Identify which cell holds the provided text, then report its [x, y] central coordinate. 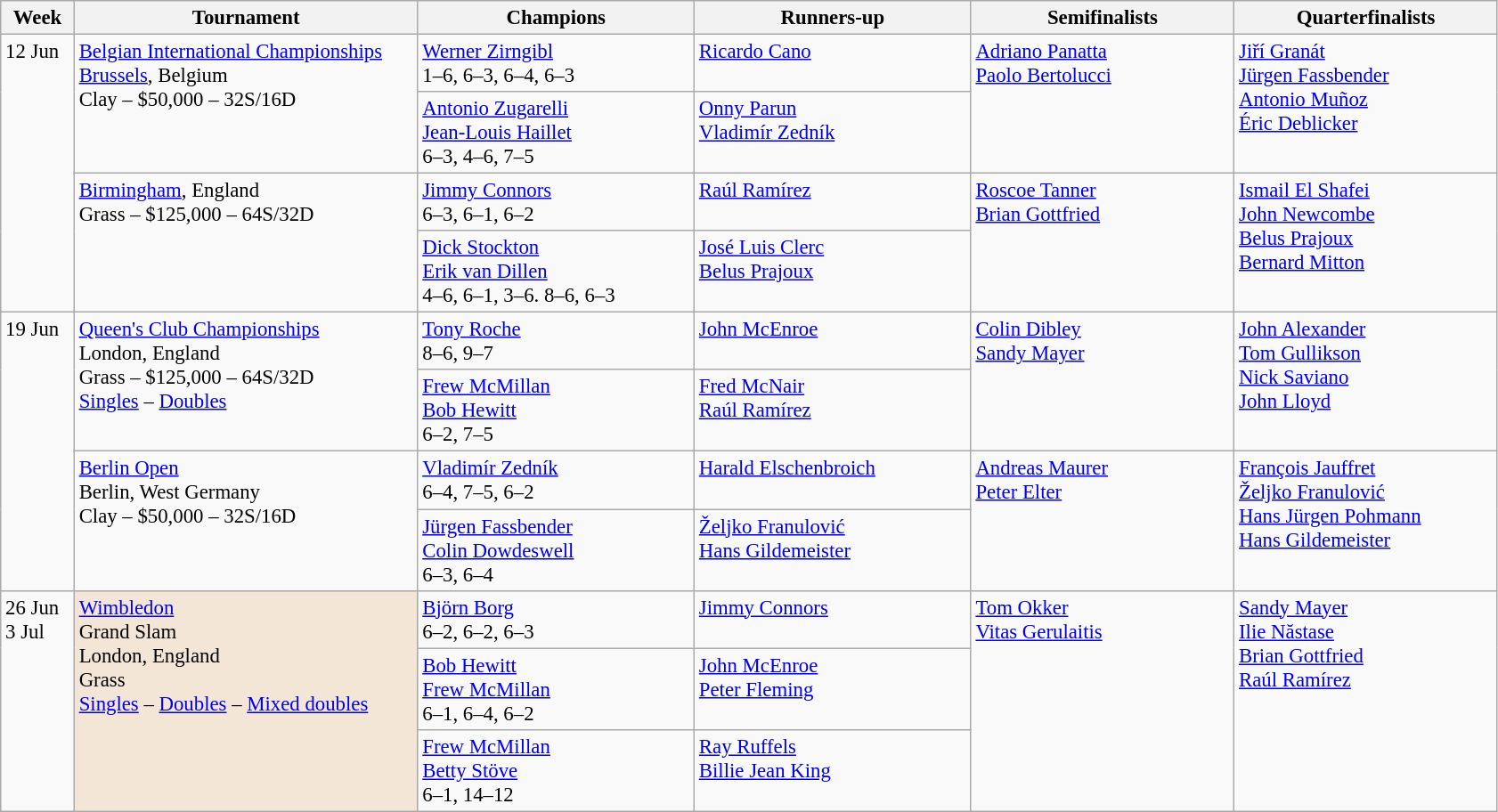
John McEnroe [834, 342]
Queen's Club Championships London, England Grass – $125,000 – 64S/32D Singles – Doubles [246, 382]
12 Jun [37, 174]
Colin Dibley Sandy Mayer [1103, 382]
Andreas Maurer Peter Elter [1103, 521]
José Luis Clerc Belus Prajoux [834, 272]
Harald Elschenbroich [834, 481]
Bob Hewitt Frew McMillan 6–1, 6–4, 6–2 [556, 689]
Ray Ruffels Billie Jean King [834, 770]
Champions [556, 18]
Fred McNair Raúl Ramírez [834, 411]
John Alexander Tom Gullikson Nick Saviano John Lloyd [1366, 382]
Ricardo Cano [834, 64]
Dick Stockton Erik van Dillen 4–6, 6–1, 3–6. 8–6, 6–3 [556, 272]
Antonio Zugarelli Jean-Louis Haillet 6–3, 4–6, 7–5 [556, 133]
Wimbledon Grand Slam London, England Grass Singles – Doubles – Mixed doubles [246, 701]
Jimmy Connors 6–3, 6–1, 6–2 [556, 203]
Željko Franulović Hans Gildemeister [834, 550]
Frew McMillan Betty Stöve 6–1, 14–12 [556, 770]
Ismail El Shafei John Newcombe Belus Prajoux Bernard Mitton [1366, 243]
Frew McMillan Bob Hewitt 6–2, 7–5 [556, 411]
Tom Okker Vitas Gerulaitis [1103, 701]
Onny Parun Vladimír Zedník [834, 133]
Jiří Granát Jürgen Fassbender Antonio Muñoz Éric Deblicker [1366, 104]
Raúl Ramírez [834, 203]
19 Jun [37, 451]
Runners-up [834, 18]
Vladimír Zedník 6–4, 7–5, 6–2 [556, 481]
Roscoe Tanner Brian Gottfried [1103, 243]
Björn Borg 6–2, 6–2, 6–3 [556, 620]
Quarterfinalists [1366, 18]
Berlin Open Berlin, West Germany Clay – $50,000 – 32S/16D [246, 521]
26 Jun3 Jul [37, 701]
John McEnroe Peter Fleming [834, 689]
Birmingham, England Grass – $125,000 – 64S/32D [246, 243]
Belgian International Championships Brussels, Belgium Clay – $50,000 – 32S/16D [246, 104]
Jürgen Fassbender Colin Dowdeswell 6–3, 6–4 [556, 550]
Adriano Panatta Paolo Bertolucci [1103, 104]
Week [37, 18]
François Jauffret Željko Franulović Hans Jürgen Pohmann Hans Gildemeister [1366, 521]
Tony Roche 8–6, 9–7 [556, 342]
Jimmy Connors [834, 620]
Sandy Mayer Ilie Năstase Brian Gottfried Raúl Ramírez [1366, 701]
Semifinalists [1103, 18]
Tournament [246, 18]
Werner Zirngibl 1–6, 6–3, 6–4, 6–3 [556, 64]
